Return the (X, Y) coordinate for the center point of the cell that contains the specified text.  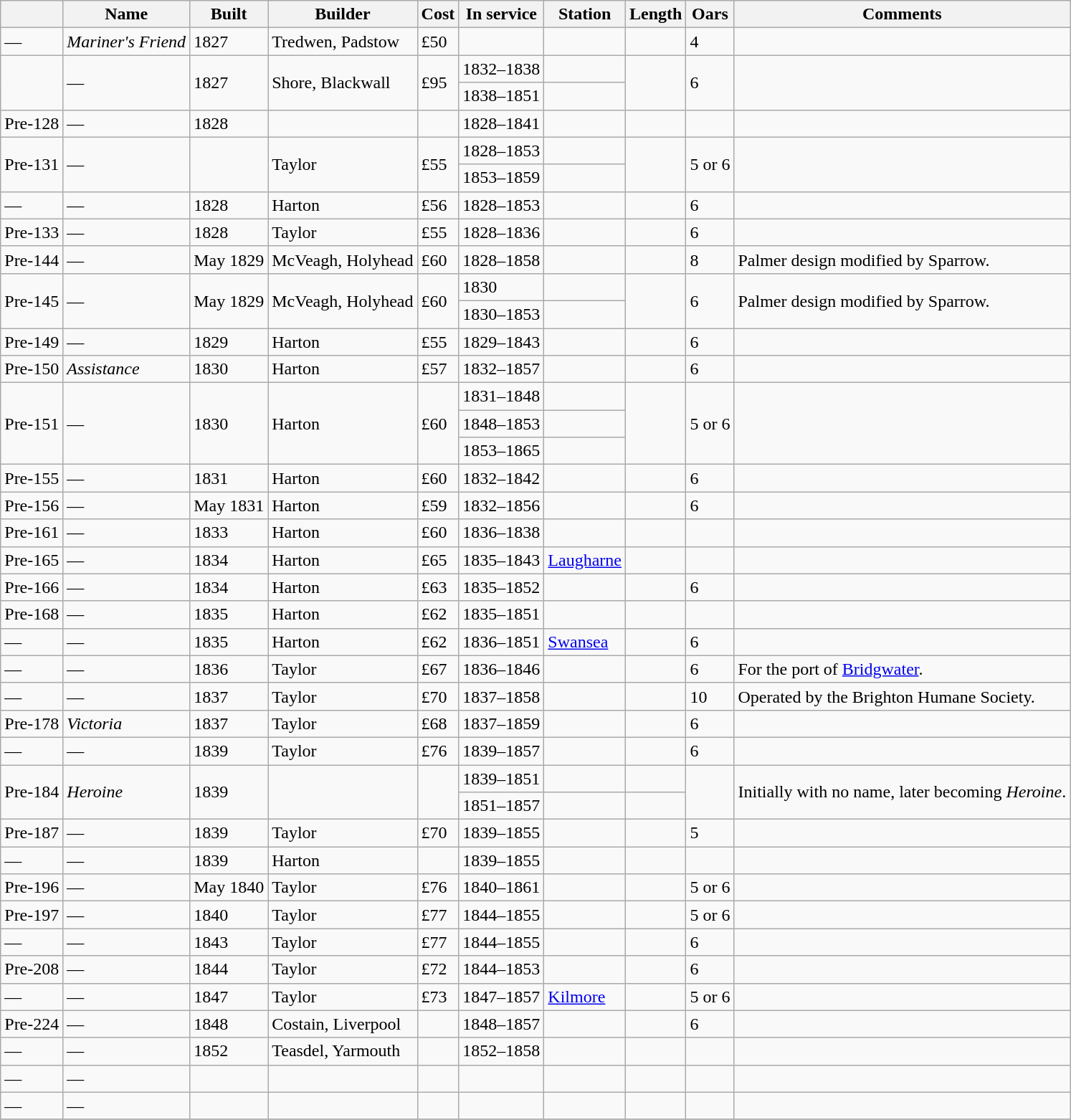
1844–1853 (502, 969)
Victoria (126, 723)
£95 (438, 82)
£57 (438, 369)
Pre-178 (32, 723)
1832–1856 (502, 506)
For the port of Bridgwater. (902, 669)
Mariner's Friend (126, 42)
5 (710, 833)
Kilmore (585, 997)
1852–1858 (502, 1051)
May 1840 (229, 888)
1840 (229, 915)
1829 (229, 342)
Pre-196 (32, 888)
Pre-156 (32, 506)
£68 (438, 723)
1828–1841 (502, 123)
1836–1838 (502, 533)
£56 (438, 205)
1832–1838 (502, 69)
Pre-208 (32, 969)
1844 (229, 969)
1836–1851 (502, 642)
Pre-187 (32, 833)
£59 (438, 506)
1840–1861 (502, 888)
Pre-168 (32, 614)
1831 (229, 478)
£67 (438, 669)
1848–1853 (502, 424)
Oars (710, 14)
Builder (343, 14)
Station (585, 14)
8 (710, 260)
1836–1846 (502, 669)
Pre-150 (32, 369)
Pre-128 (32, 123)
1829–1843 (502, 342)
Heroine (126, 792)
Operated by the Brighton Humane Society. (902, 696)
Pre-197 (32, 915)
Built (229, 14)
1828–1836 (502, 232)
Shore, Blackwall (343, 82)
Pre-161 (32, 533)
1832–1842 (502, 478)
£72 (438, 969)
1851–1857 (502, 806)
1847 (229, 997)
1843 (229, 942)
Pre-149 (32, 342)
Swansea (585, 642)
1837–1859 (502, 723)
1848 (229, 1024)
1837–1858 (502, 696)
1830–1853 (502, 314)
1835–1851 (502, 614)
1835–1843 (502, 560)
1853–1859 (502, 178)
Pre-166 (32, 587)
Pre-224 (32, 1024)
1833 (229, 533)
Comments (902, 14)
Pre-145 (32, 300)
1836 (229, 669)
1831–1848 (502, 397)
1838–1851 (502, 96)
Pre-144 (32, 260)
£65 (438, 560)
Pre-151 (32, 424)
10 (710, 696)
Name (126, 14)
1852 (229, 1051)
1853–1865 (502, 451)
1848–1857 (502, 1024)
£50 (438, 42)
Pre-184 (32, 792)
1828–1858 (502, 260)
4 (710, 42)
Pre-165 (32, 560)
1839–1851 (502, 778)
1832–1857 (502, 369)
Laugharne (585, 560)
Cost (438, 14)
Costain, Liverpool (343, 1024)
Pre-131 (32, 164)
In service (502, 14)
£63 (438, 587)
Pre-133 (32, 232)
Teasdel, Yarmouth (343, 1051)
1835–1852 (502, 587)
Pre-155 (32, 478)
Length (656, 14)
Tredwen, Padstow (343, 42)
May 1831 (229, 506)
Initially with no name, later becoming Heroine. (902, 792)
£73 (438, 997)
1847–1857 (502, 997)
1839–1857 (502, 751)
Assistance (126, 369)
